Scan for the cell matching the given text and deliver its [x, y] coordinate at center. 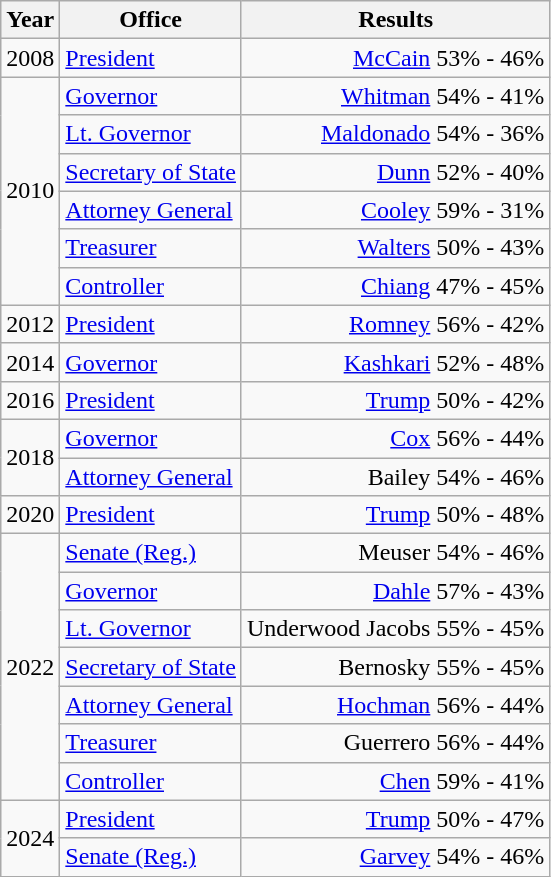
Year [30, 20]
Bailey 54% - 46% [395, 477]
Walters 50% - 43% [395, 248]
Trump 50% - 47% [395, 819]
Cox 56% - 44% [395, 438]
Chiang 47% - 45% [395, 286]
2024 [30, 838]
Kashkari 52% - 48% [395, 362]
Dahle 57% - 43% [395, 591]
Hochman 56% - 44% [395, 705]
2018 [30, 457]
Dunn 52% - 40% [395, 172]
2022 [30, 667]
Bernosky 55% - 45% [395, 667]
2014 [30, 362]
Trump 50% - 48% [395, 515]
Maldonado 54% - 36% [395, 134]
Romney 56% - 42% [395, 324]
Office [151, 20]
Guerrero 56% - 44% [395, 743]
Underwood Jacobs 55% - 45% [395, 629]
Cooley 59% - 31% [395, 210]
Trump 50% - 42% [395, 400]
2016 [30, 400]
Results [395, 20]
Meuser 54% - 46% [395, 553]
2008 [30, 58]
McCain 53% - 46% [395, 58]
2010 [30, 191]
Whitman 54% - 41% [395, 96]
2012 [30, 324]
Chen 59% - 41% [395, 781]
2020 [30, 515]
Garvey 54% - 46% [395, 857]
